Detect which cell encompasses the target text, then output its (X, Y) center coordinate. 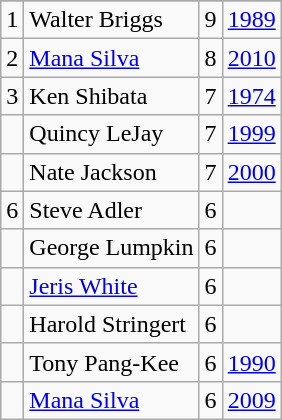
2010 (252, 58)
Ken Shibata (112, 96)
Jeris White (112, 286)
1999 (252, 134)
Quincy LeJay (112, 134)
2000 (252, 172)
Tony Pang-Kee (112, 362)
1990 (252, 362)
1 (12, 20)
9 (210, 20)
2009 (252, 400)
8 (210, 58)
3 (12, 96)
Nate Jackson (112, 172)
1989 (252, 20)
George Lumpkin (112, 248)
Walter Briggs (112, 20)
1974 (252, 96)
Harold Stringert (112, 324)
Steve Adler (112, 210)
2 (12, 58)
